Output the [x, y] coordinate of the center of the cell containing the given text.  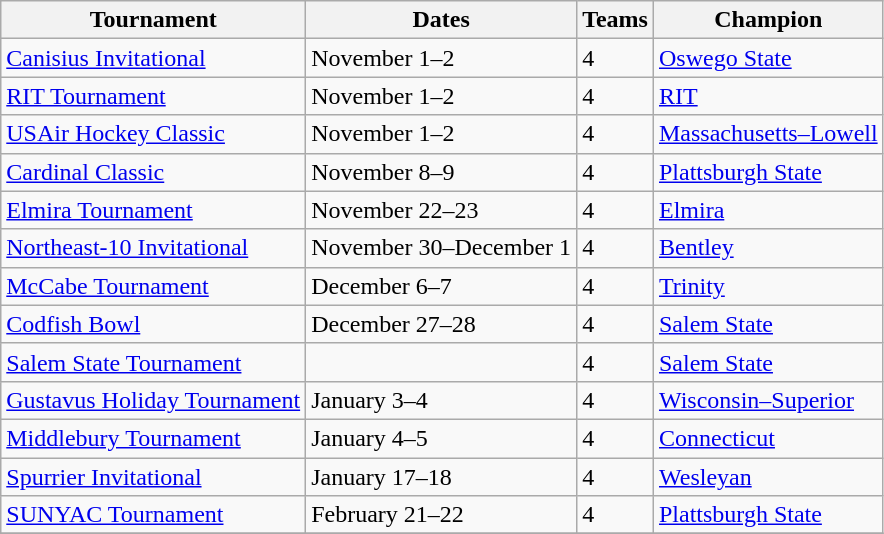
Salem State Tournament [154, 362]
McCabe Tournament [154, 286]
December 27–28 [442, 324]
January 4–5 [442, 438]
December 6–7 [442, 286]
November 8–9 [442, 172]
Bentley [768, 248]
Teams [616, 20]
Trinity [768, 286]
Tournament [154, 20]
Codfish Bowl [154, 324]
Canisius Invitational [154, 58]
RIT Tournament [154, 96]
Wisconsin–Superior [768, 400]
Northeast-10 Invitational [154, 248]
USAir Hockey Classic [154, 134]
Wesleyan [768, 477]
Middlebury Tournament [154, 438]
Elmira [768, 210]
Massachusetts–Lowell [768, 134]
Oswego State [768, 58]
RIT [768, 96]
January 3–4 [442, 400]
Cardinal Classic [154, 172]
Spurrier Invitational [154, 477]
November 22–23 [442, 210]
Connecticut [768, 438]
February 21–22 [442, 515]
Dates [442, 20]
Gustavus Holiday Tournament [154, 400]
November 30–December 1 [442, 248]
January 17–18 [442, 477]
Elmira Tournament [154, 210]
SUNYAC Tournament [154, 515]
Champion [768, 20]
